From the cell containing the given text, extract its center point as [x, y] coordinate. 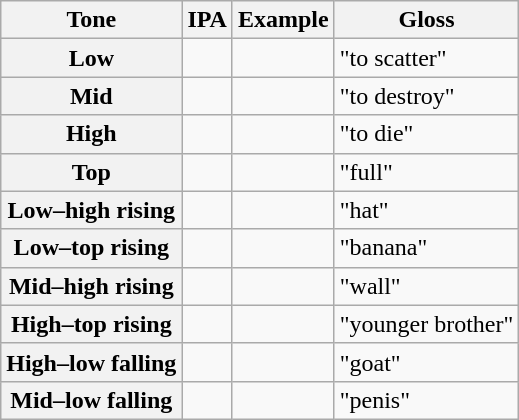
High–low falling [92, 362]
Top [92, 172]
"penis" [426, 400]
Low–high rising [92, 210]
"goat" [426, 362]
Tone [92, 20]
"banana" [426, 248]
High–top rising [92, 324]
Mid–high rising [92, 286]
Gloss [426, 20]
High [92, 134]
Example [283, 20]
"full" [426, 172]
"hat" [426, 210]
"to destroy" [426, 96]
"younger brother" [426, 324]
"to die" [426, 134]
Low–top rising [92, 248]
IPA [208, 20]
Mid [92, 96]
Low [92, 58]
"wall" [426, 286]
"to scatter" [426, 58]
Mid–low falling [92, 400]
